Detect which cell encompasses the target text, then output its [X, Y] center coordinate. 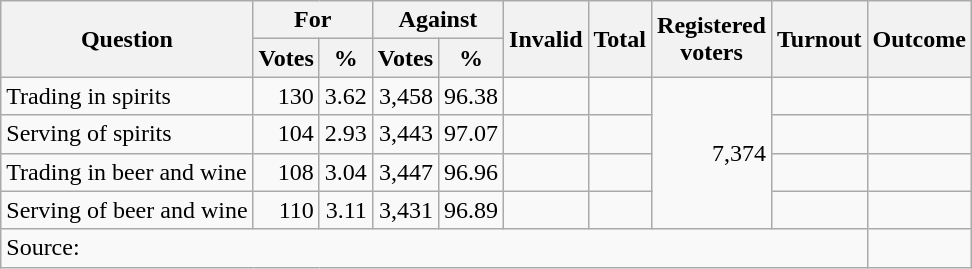
3.11 [346, 210]
Serving of spirits [127, 134]
3,458 [405, 96]
Against [438, 20]
Trading in spirits [127, 96]
97.07 [472, 134]
3.62 [346, 96]
108 [286, 172]
Source: [434, 248]
3.04 [346, 172]
3,447 [405, 172]
Outcome [919, 39]
Question [127, 39]
96.96 [472, 172]
For [312, 20]
Total [620, 39]
96.89 [472, 210]
104 [286, 134]
Serving of beer and wine [127, 210]
Turnout [819, 39]
Registeredvoters [712, 39]
96.38 [472, 96]
Trading in beer and wine [127, 172]
3,443 [405, 134]
2.93 [346, 134]
3,431 [405, 210]
130 [286, 96]
7,374 [712, 153]
Invalid [546, 39]
110 [286, 210]
